Return (X, Y) of the center of cell containing provided text 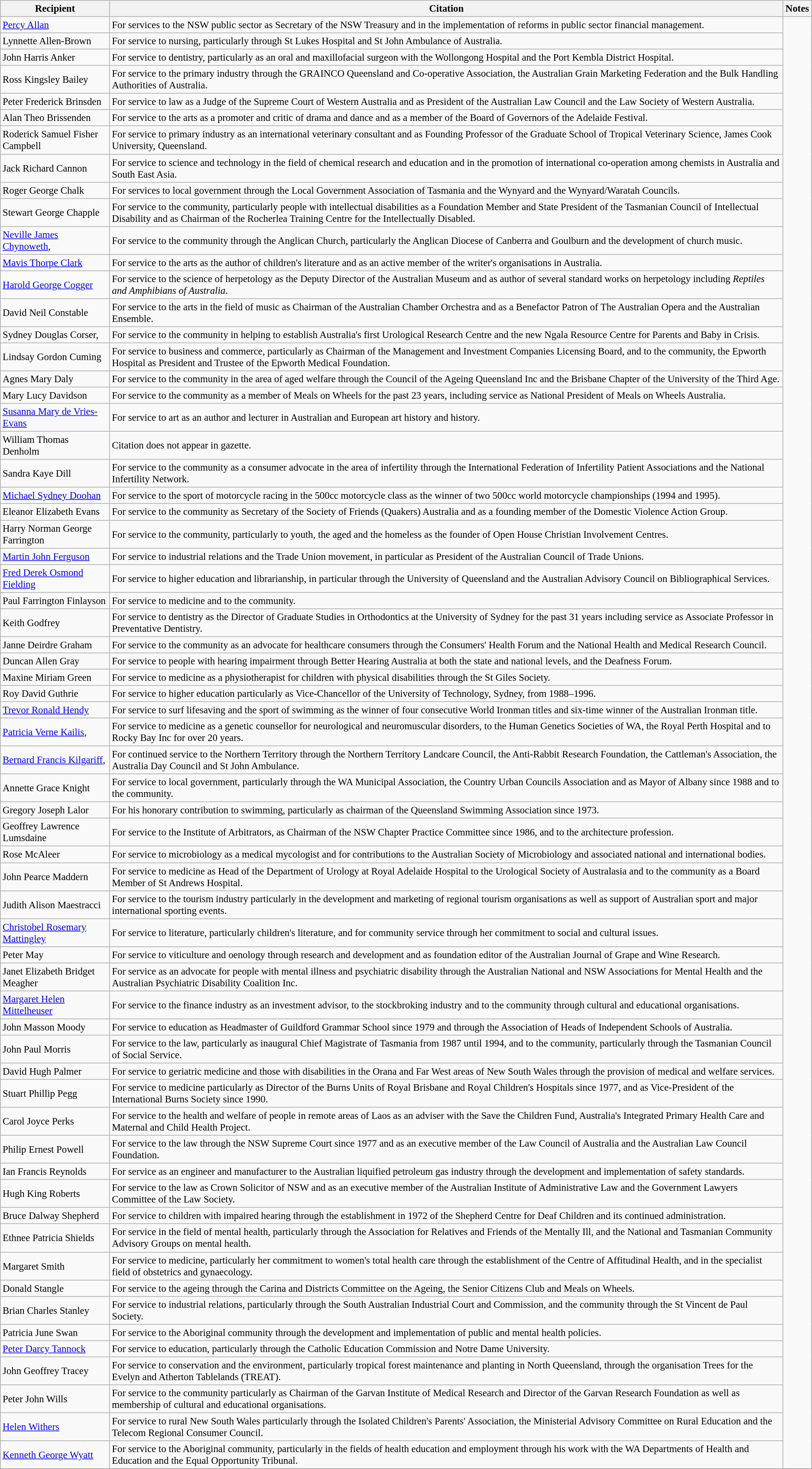
Agnes Mary Daly (55, 379)
Roderick Samuel Fisher Campbell (55, 140)
Janet Elizabeth Bridget Meagher (55, 977)
John Harris Anker (55, 58)
For service to dentistry, particularly as an oral and maxillofacial surgeon with the Wollongong Hospital and the Port Kembla District Hospital. (446, 58)
Citation does not appear in gazette. (446, 445)
Patricia June Swan (55, 1332)
For his honorary contribution to swimming, particularly as chairman of the Queensland Swimming Association since 1973. (446, 810)
Janne Deirdre Graham (55, 645)
Recipient (55, 9)
Jack Richard Cannon (55, 168)
Margaret Smith (55, 1266)
For service to the arts as a promoter and critic of drama and dance and as a member of the Board of Governors of the Adelaide Festival. (446, 118)
Maxine Miriam Green (55, 677)
For service to the community, particularly to youth, the aged and the homeless as the founder of Open House Christian Involvement Centres. (446, 534)
Ethnee Patricia Shields (55, 1238)
Peter John Wills (55, 1399)
For service to people with hearing impairment through Better Hearing Australia at both the state and national levels, and the Deafness Forum. (446, 661)
William Thomas Denholm (55, 445)
Peter May (55, 955)
Patricia Verne Kailis, (55, 732)
For service to nursing, particularly through St Lukes Hospital and St John Ambulance of Australia. (446, 41)
Stewart George Chapple (55, 212)
Martin John Ferguson (55, 556)
Christobel Rosemary Mattingley (55, 933)
David Neil Constable (55, 313)
Bruce Dalway Shepherd (55, 1216)
For service to the ageing through the Carina and Districts Committee on the Ageing, the Senior Citizens Club and Meals on Wheels. (446, 1288)
Bernard Francis Kilgariff, (55, 760)
Harry Norman George Farrington (55, 534)
Carol Joyce Perks (55, 1121)
Alan Theo Brissenden (55, 118)
Eleanor Elizabeth Evans (55, 512)
David Hugh Palmer (55, 1071)
Geoffrey Lawrence Lumsdaine (55, 832)
Michael Sydney Doohan (55, 496)
Sydney Douglas Corser, (55, 335)
Gregory Joseph Lalor (55, 810)
Ross Kingsley Bailey (55, 80)
Lynnette Allen-Brown (55, 41)
Ian Francis Reynolds (55, 1172)
For service to industrial relations and the Trade Union movement, in particular as President of the Australian Council of Trade Unions. (446, 556)
Margaret Helen Mittelheuser (55, 1005)
For service to the arts as the author of children's literature and as an active member of the writer's organisations in Australia. (446, 263)
Sandra Kaye Dill (55, 473)
Rose McAleer (55, 855)
Citation (446, 9)
Hugh King Roberts (55, 1193)
Judith Alison Maestracci (55, 905)
For service to education, particularly through the Catholic Education Commission and Notre Dame University. (446, 1349)
Roger George Chalk (55, 190)
Donald Stangle (55, 1288)
John Geoffrey Tracey (55, 1371)
Roy David Guthrie (55, 694)
Peter Frederick Brinsden (55, 102)
For service to the Institute of Arbitrators, as Chairman of the NSW Chapter Practice Committee since 1986, and to the architecture profession. (446, 832)
Mavis Thorpe Clark (55, 263)
Keith Godfrey (55, 623)
For service to medicine as a physiotherapist for children with physical disabilities through the St Giles Society. (446, 677)
Kenneth George Wyatt (55, 1455)
Neville James Chynoweth, (55, 240)
Brian Charles Stanley (55, 1310)
Mary Lucy Davidson (55, 396)
Harold George Cogger (55, 285)
For service to art as an author and lecturer in Australian and European art history and history. (446, 418)
Annette Grace Knight (55, 788)
Duncan Allen Gray (55, 661)
For service to the Aboriginal community through the development and implementation of public and mental health policies. (446, 1332)
Paul Farrington Finlayson (55, 601)
Fred Derek Osmond Fielding (55, 578)
Notes (797, 9)
For services to local government through the Local Government Association of Tasmania and the Wynyard and the Wynyard/Waratah Councils. (446, 190)
John Pearce Maddern (55, 877)
Peter Darcy Tannock (55, 1349)
Susanna Mary de Vries-Evans (55, 418)
John Masson Moody (55, 1027)
Helen Withers (55, 1427)
For service to higher education particularly as Vice-Chancellor of the University of Technology, Sydney, from 1988–1996. (446, 694)
Stuart Phillip Pegg (55, 1094)
For service to literature, particularly children's literature, and for community service through her commitment to social and cultural issues. (446, 933)
John Paul Morris (55, 1050)
Trevor Ronald Hendy (55, 710)
Percy Allan (55, 25)
Lindsay Gordon Cuming (55, 357)
For services to the NSW public sector as Secretary of the NSW Treasury and in the implementation of reforms in public sector financial management. (446, 25)
Philip Ernest Powell (55, 1149)
For service to medicine and to the community. (446, 601)
